Capture the cell that displays the provided text and extract its [x, y] central coordinate. 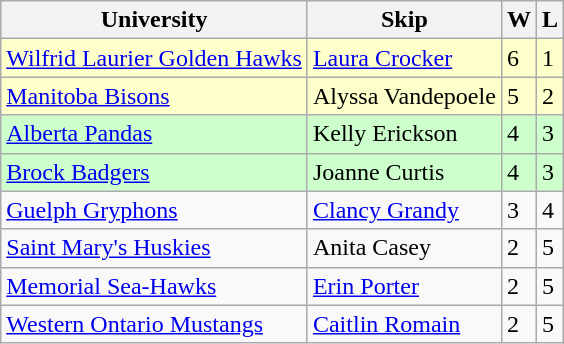
Memorial Sea-Hawks [154, 286]
Caitlin Romain [404, 324]
Wilfrid Laurier Golden Hawks [154, 58]
Erin Porter [404, 286]
Joanne Curtis [404, 172]
Brock Badgers [154, 172]
W [518, 20]
University [154, 20]
Kelly Erickson [404, 134]
6 [518, 58]
Skip [404, 20]
Laura Crocker [404, 58]
Anita Casey [404, 248]
Guelph Gryphons [154, 210]
1 [550, 58]
Alyssa Vandepoele [404, 96]
Western Ontario Mustangs [154, 324]
Alberta Pandas [154, 134]
Saint Mary's Huskies [154, 248]
Manitoba Bisons [154, 96]
Clancy Grandy [404, 210]
L [550, 20]
